Determine the (X, Y) coordinate at the center of the cell enclosing the given text.  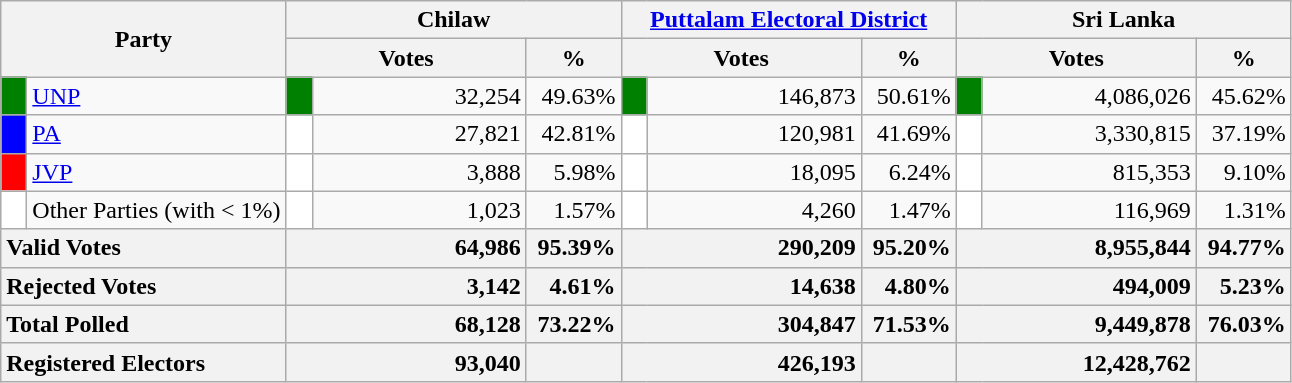
37.19% (1244, 134)
Sri Lanka (1124, 20)
42.81% (574, 134)
120,981 (754, 134)
PA (156, 134)
9.10% (1244, 172)
93,040 (406, 362)
UNP (156, 96)
76.03% (1244, 324)
1.47% (908, 210)
Registered Electors (144, 362)
71.53% (908, 324)
95.20% (908, 248)
3,330,815 (1089, 134)
50.61% (908, 96)
49.63% (574, 96)
Total Polled (144, 324)
5.23% (1244, 286)
JVP (156, 172)
4,260 (754, 210)
146,873 (754, 96)
14,638 (741, 286)
3,142 (406, 286)
Rejected Votes (144, 286)
426,193 (741, 362)
8,955,844 (1076, 248)
Other Parties (with < 1%) (156, 210)
68,128 (406, 324)
45.62% (1244, 96)
3,888 (419, 172)
18,095 (754, 172)
Party (144, 39)
1.57% (574, 210)
95.39% (574, 248)
Valid Votes (144, 248)
4,086,026 (1089, 96)
494,009 (1076, 286)
9,449,878 (1076, 324)
32,254 (419, 96)
27,821 (419, 134)
1.31% (1244, 210)
1,023 (419, 210)
4.80% (908, 286)
5.98% (574, 172)
290,209 (741, 248)
6.24% (908, 172)
12,428,762 (1076, 362)
304,847 (741, 324)
815,353 (1089, 172)
4.61% (574, 286)
Puttalam Electoral District (788, 20)
94.77% (1244, 248)
Chilaw (454, 20)
73.22% (574, 324)
116,969 (1089, 210)
64,986 (406, 248)
41.69% (908, 134)
